Pinpoint the cell where the given text exists, returning its (X, Y) midpoint coordinate. 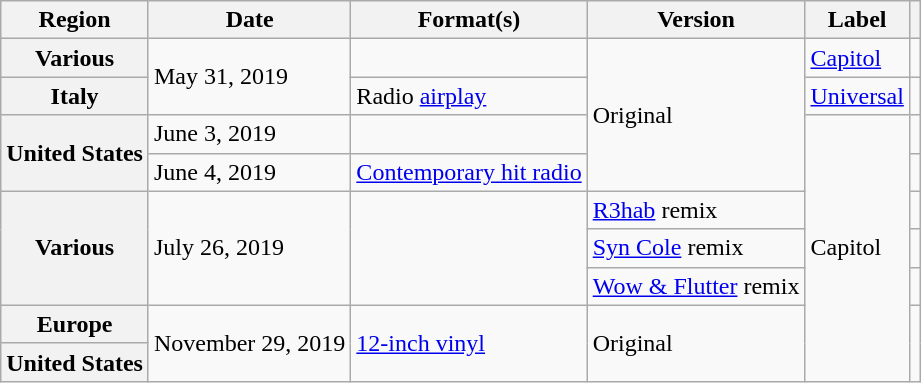
12-inch vinyl (469, 343)
Radio airplay (469, 96)
Italy (75, 96)
Date (249, 20)
Europe (75, 324)
Region (75, 20)
Version (696, 20)
May 31, 2019 (249, 77)
June 4, 2019 (249, 172)
Syn Cole remix (696, 248)
R3hab remix (696, 210)
Universal (857, 96)
July 26, 2019 (249, 248)
Contemporary hit radio (469, 172)
November 29, 2019 (249, 343)
June 3, 2019 (249, 134)
Format(s) (469, 20)
Label (857, 20)
Wow & Flutter remix (696, 286)
